Provide the [X, Y] coordinate of the cell's center where the given text is located.  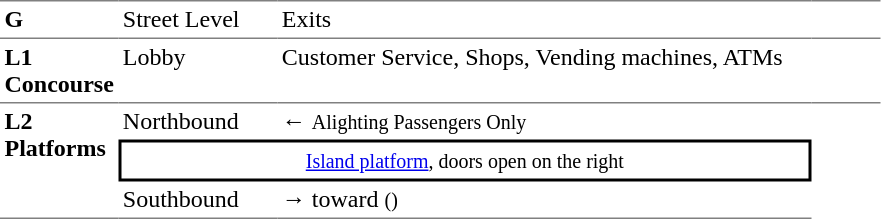
G [59, 20]
Street Level [198, 20]
← Alighting Passengers Only [544, 122]
Island platform, doors open on the right [464, 161]
Exits [544, 20]
L1Concourse [59, 71]
Customer Service, Shops, Vending machines, ATMs [544, 71]
Lobby [198, 71]
Northbound [198, 122]
